For the text-containing cell, return its midpoint in (x, y) coordinate format. 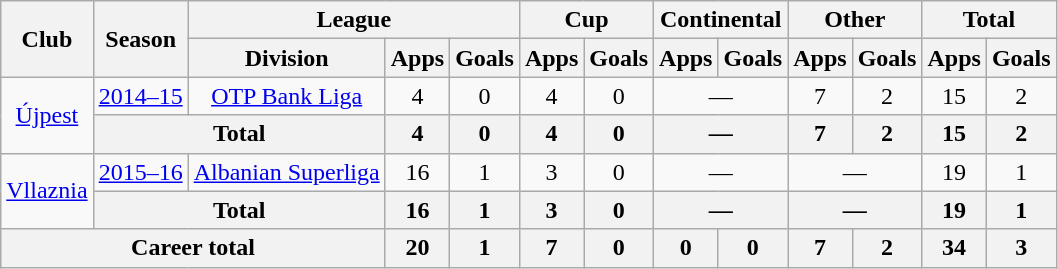
20 (417, 248)
Cup (586, 20)
Újpest (47, 115)
Division (286, 58)
Club (47, 39)
2014–15 (140, 96)
League (354, 20)
Vllaznia (47, 191)
Albanian Superliga (286, 172)
Other (855, 20)
Continental (721, 20)
Season (140, 39)
2015–16 (140, 172)
OTP Bank Liga (286, 96)
Career total (193, 248)
34 (954, 248)
